Find where the given text appears and provide that cell's center as (X, Y) coordinate. 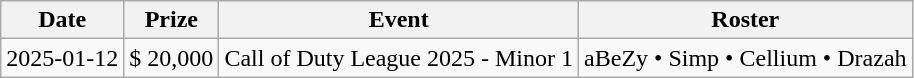
2025-01-12 (62, 58)
Event (399, 20)
Call of Duty League 2025 - Minor 1 (399, 58)
Prize (172, 20)
$ 20,000 (172, 58)
aBeZy • Simp • Cellium • Drazah (746, 58)
Roster (746, 20)
Date (62, 20)
